For the text-containing cell, return its midpoint in (X, Y) coordinate format. 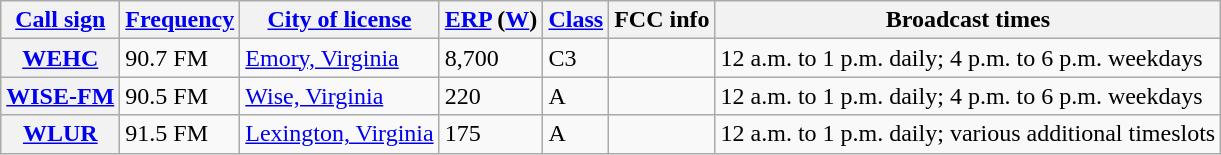
WISE-FM (60, 96)
220 (491, 96)
90.7 FM (180, 58)
ERP (W) (491, 20)
175 (491, 134)
91.5 FM (180, 134)
WEHC (60, 58)
Wise, Virginia (340, 96)
Lexington, Virginia (340, 134)
Emory, Virginia (340, 58)
Frequency (180, 20)
90.5 FM (180, 96)
Call sign (60, 20)
WLUR (60, 134)
FCC info (662, 20)
Broadcast times (968, 20)
Class (576, 20)
12 a.m. to 1 p.m. daily; various additional timeslots (968, 134)
8,700 (491, 58)
City of license (340, 20)
C3 (576, 58)
